Scan for the cell matching the given text and deliver its (x, y) coordinate at center. 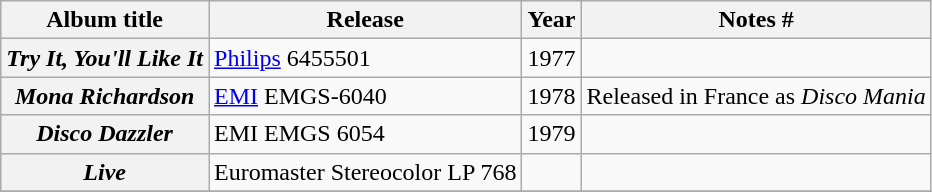
Notes # (756, 20)
Philips 6455501 (364, 58)
Mona Richardson (105, 96)
1978 (552, 96)
Year (552, 20)
1977 (552, 58)
EMI EMGS 6054 (364, 134)
Release (364, 20)
Live (105, 172)
Euromaster Stereocolor LP 768 (364, 172)
Try It, You'll Like It (105, 58)
Disco Dazzler (105, 134)
Album title (105, 20)
1979 (552, 134)
Released in France as Disco Mania (756, 96)
EMI EMGS-6040 (364, 96)
